Output the [X, Y] coordinate of the center of the cell containing the given text.  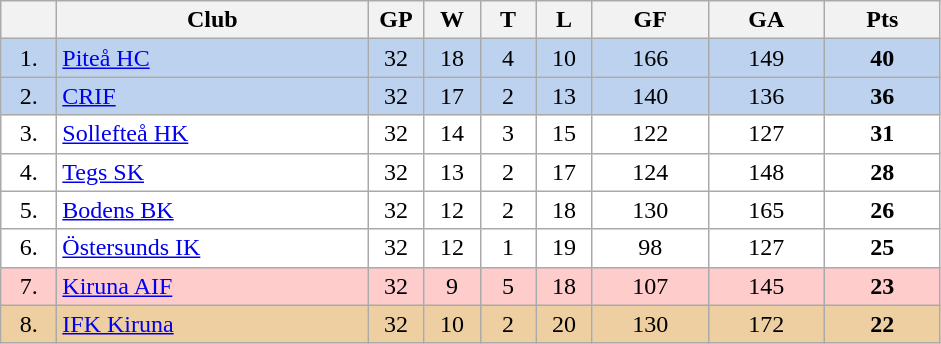
GA [766, 20]
CRIF [212, 96]
22 [882, 324]
7. [29, 286]
28 [882, 172]
40 [882, 58]
Kiruna AIF [212, 286]
107 [650, 286]
1. [29, 58]
2. [29, 96]
25 [882, 248]
124 [650, 172]
148 [766, 172]
122 [650, 134]
IFK Kiruna [212, 324]
26 [882, 210]
145 [766, 286]
149 [766, 58]
W [452, 20]
T [508, 20]
1 [508, 248]
Pts [882, 20]
6. [29, 248]
23 [882, 286]
5. [29, 210]
165 [766, 210]
166 [650, 58]
136 [766, 96]
3. [29, 134]
14 [452, 134]
15 [564, 134]
20 [564, 324]
Tegs SK [212, 172]
L [564, 20]
GP [396, 20]
Östersunds IK [212, 248]
4 [508, 58]
Piteå HC [212, 58]
Sollefteå HK [212, 134]
172 [766, 324]
36 [882, 96]
98 [650, 248]
5 [508, 286]
8. [29, 324]
4. [29, 172]
9 [452, 286]
Bodens BK [212, 210]
31 [882, 134]
Club [212, 20]
19 [564, 248]
3 [508, 134]
GF [650, 20]
140 [650, 96]
